Identify which cell holds the provided text, then report its [X, Y] central coordinate. 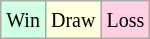
Win [24, 20]
Loss [126, 20]
Draw [72, 20]
